Output the (x, y) coordinate of the center of the cell containing the given text.  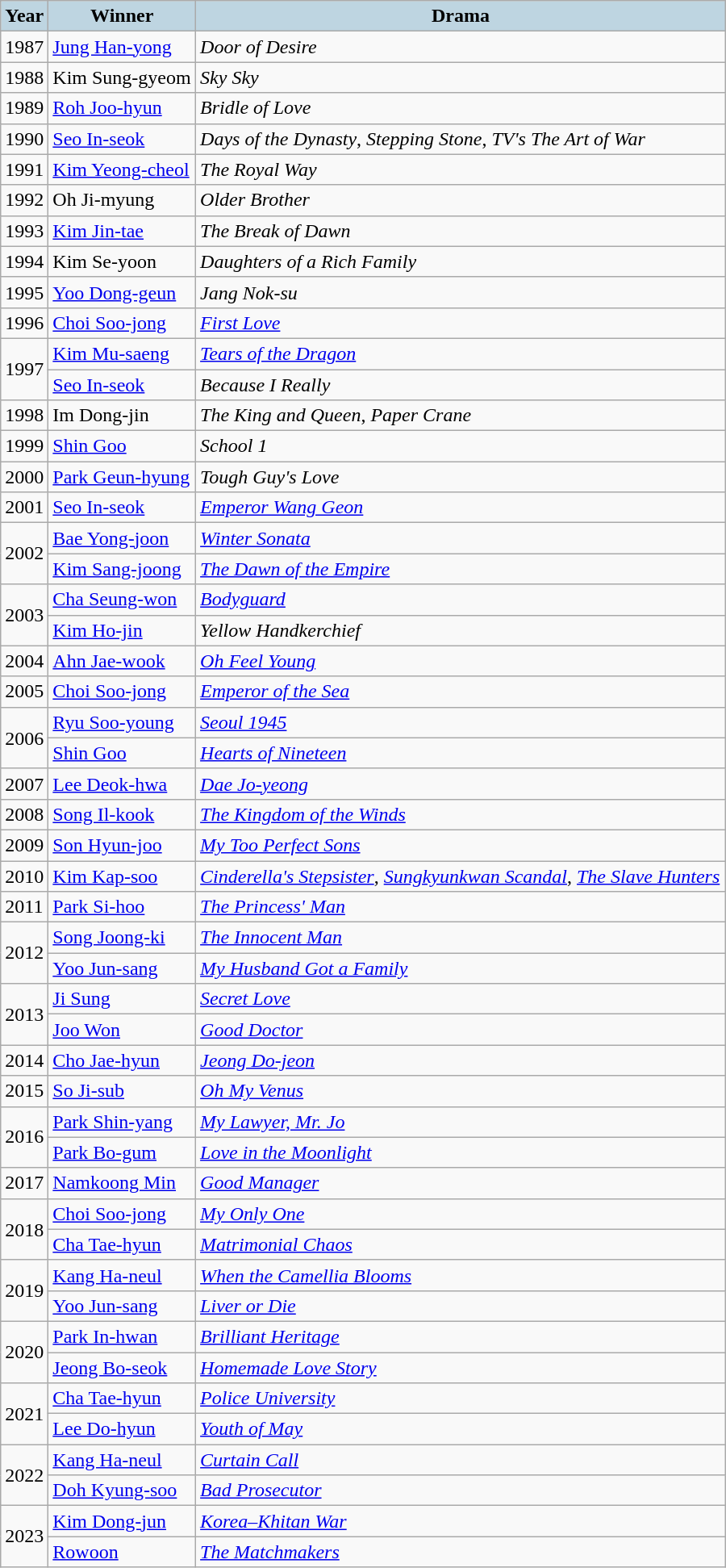
Year (24, 16)
When the Camellia Blooms (461, 1275)
1989 (24, 108)
Youth of May (461, 1429)
1990 (24, 139)
Oh Ji-myung (123, 200)
Kim Dong-jun (123, 1521)
Because I Really (461, 385)
2006 (24, 738)
Jeong Do-jeon (461, 1060)
2009 (24, 845)
Oh My Venus (461, 1091)
Park Shin-yang (123, 1122)
1999 (24, 446)
2017 (24, 1183)
Oh Feel Young (461, 661)
2015 (24, 1091)
Winner (123, 16)
2004 (24, 661)
Emperor Wang Geon (461, 508)
Cinderella's Stepsister, Sungkyunkwan Scandal, The Slave Hunters (461, 876)
2008 (24, 814)
Seoul 1945 (461, 722)
So Ji-sub (123, 1091)
Older Brother (461, 200)
Song Joong-ki (123, 938)
Police University (461, 1399)
The Kingdom of the Winds (461, 814)
Kim Sung-gyeom (123, 77)
Kim Jin-tae (123, 231)
My Only One (461, 1214)
The Royal Way (461, 169)
Brilliant Heritage (461, 1336)
Door of Desire (461, 47)
Korea–Khitan War (461, 1521)
Rowoon (123, 1552)
2003 (24, 615)
Bae Yong-joon (123, 538)
1997 (24, 369)
2016 (24, 1137)
2002 (24, 554)
Joo Won (123, 1030)
Bodyguard (461, 600)
Winter Sonata (461, 538)
Sky Sky (461, 77)
2005 (24, 692)
Tears of the Dragon (461, 353)
2001 (24, 508)
Kim Ho-jin (123, 630)
Ahn Jae-wook (123, 661)
My Too Perfect Sons (461, 845)
Yellow Handkerchief (461, 630)
1998 (24, 416)
The Innocent Man (461, 938)
Secret Love (461, 999)
2012 (24, 953)
Namkoong Min (123, 1183)
The Matchmakers (461, 1552)
2023 (24, 1537)
1993 (24, 231)
2021 (24, 1414)
Hearts of Nineteen (461, 753)
Days of the Dynasty, Stepping Stone, TV's The Art of War (461, 139)
Park In-hwan (123, 1336)
2011 (24, 907)
My Lawyer, Mr. Jo (461, 1122)
First Love (461, 323)
Good Manager (461, 1183)
2000 (24, 477)
Tough Guy's Love (461, 477)
Bad Prosecutor (461, 1491)
Emperor of the Sea (461, 692)
2018 (24, 1229)
1995 (24, 292)
Daughters of a Rich Family (461, 261)
Curtain Call (461, 1460)
Kim Kap-soo (123, 876)
1996 (24, 323)
2022 (24, 1475)
The Princess' Man (461, 907)
School 1 (461, 446)
1988 (24, 77)
Liver or Die (461, 1306)
Im Dong-jin (123, 416)
Bridle of Love (461, 108)
Matrimonial Chaos (461, 1244)
2019 (24, 1290)
Dae Jo-yeong (461, 784)
1994 (24, 261)
Jang Nok-su (461, 292)
Kim Se-yoon (123, 261)
1987 (24, 47)
Jeong Bo-seok (123, 1368)
My Husband Got a Family (461, 968)
Kim Yeong-cheol (123, 169)
Kim Mu-saeng (123, 353)
Love in the Moonlight (461, 1152)
Jung Han-yong (123, 47)
Cho Jae-hyun (123, 1060)
Son Hyun-joo (123, 845)
Homemade Love Story (461, 1368)
The King and Queen, Paper Crane (461, 416)
Yoo Dong-geun (123, 292)
Good Doctor (461, 1030)
The Break of Dawn (461, 231)
Song Il-kook (123, 814)
Park Bo-gum (123, 1152)
1991 (24, 169)
Park Geun-hyung (123, 477)
Kim Sang-joong (123, 569)
Ryu Soo-young (123, 722)
Lee Deok-hwa (123, 784)
Ji Sung (123, 999)
2014 (24, 1060)
Cha Seung-won (123, 600)
2010 (24, 876)
2007 (24, 784)
Lee Do-hyun (123, 1429)
2020 (24, 1352)
Roh Joo-hyun (123, 108)
Park Si-hoo (123, 907)
Drama (461, 16)
1992 (24, 200)
Doh Kyung-soo (123, 1491)
2013 (24, 1014)
The Dawn of the Empire (461, 569)
